Return (X, Y) of the center of cell containing provided text 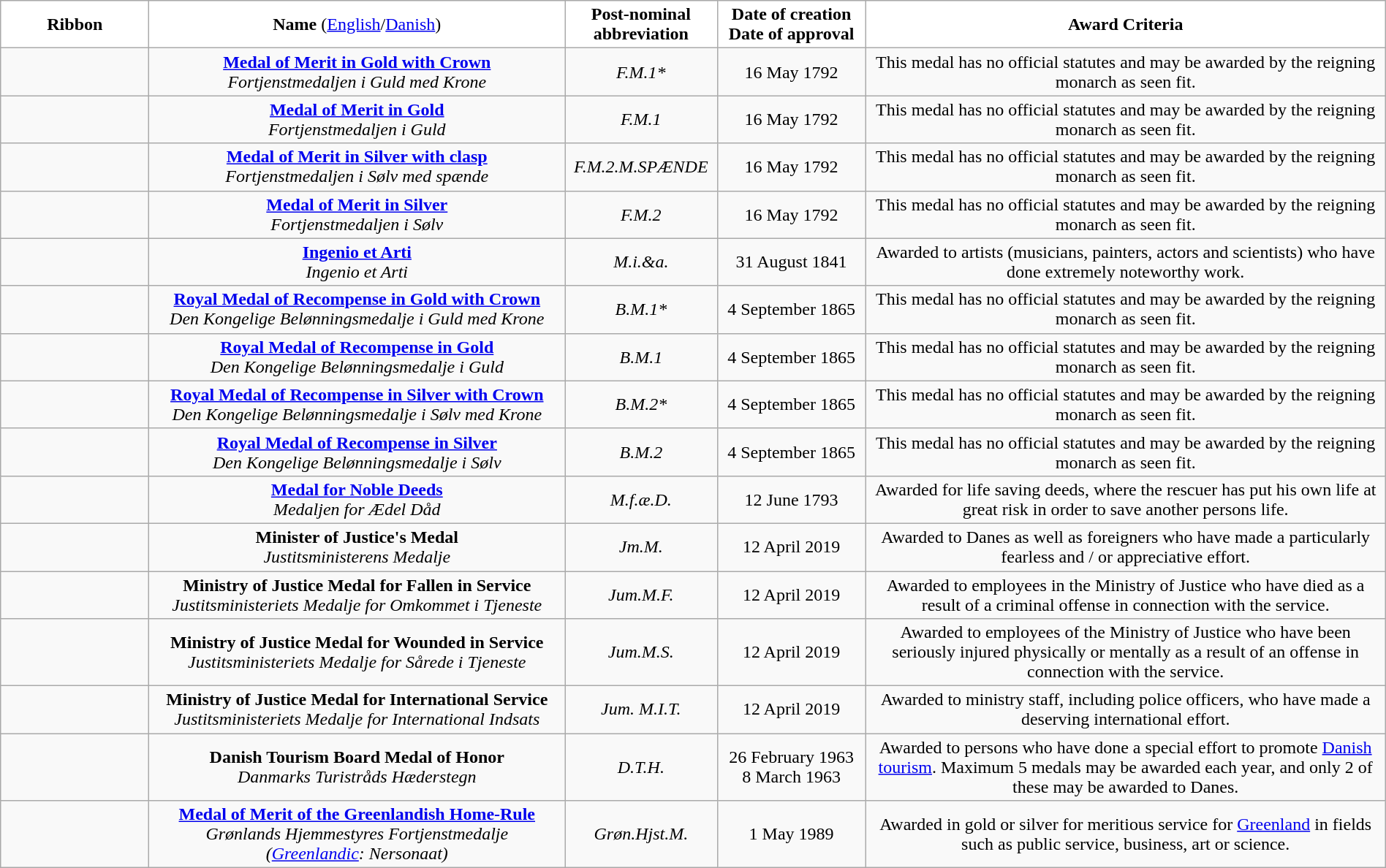
Medal of Merit in GoldFortjenstmedaljen i Guld (357, 120)
Ribbon (75, 25)
B.M.2* (641, 405)
Royal Medal of Recompense in GoldDen Kongelige Belønningsmedalje i Guld (357, 357)
Royal Medal of Recompense in SilverDen Kongelige Belønningsmedalje i Sølv (357, 452)
Awarded in gold or silver for meritious service for Greenland in fields such as public service, business, art or science. (1126, 834)
12 June 1793 (791, 500)
Medal of Merit in Silver with claspFortjenstmedaljen i Sølv med spænde (357, 167)
Medal of Merit in SilverFortjenstmedaljen i Sølv (357, 215)
Ministry of Justice Medal for Fallen in ServiceJustitsministeriets Medalje for Omkommet i Tjeneste (357, 595)
Awarded for life saving deeds, where the rescuer has put his own life at great risk in order to save another persons life. (1126, 500)
26 February 19638 March 1963 (791, 767)
Award Criteria (1126, 25)
B.M.1* (641, 310)
1 May 1989 (791, 834)
F.M.2 (641, 215)
F.M.2.M.SPÆNDE (641, 167)
Ingenio et ArtiIngenio et Arti (357, 262)
Name (English/Danish) (357, 25)
Medal of Merit in Gold with CrownFortjenstmedaljen i Guld med Krone (357, 72)
Jum.M.F. (641, 595)
Minister of Justice's MedalJustitsministerens Medalje (357, 547)
Medal for Noble DeedsMedaljen for Ædel Dåd (357, 500)
Royal Medal of Recompense in Silver with CrownDen Kongelige Belønningsmedalje i Sølv med Krone (357, 405)
Post-nominal abbreviation (641, 25)
Ministry of Justice Medal for Wounded in ServiceJustitsministeriets Medalje for Sårede i Tjeneste (357, 652)
Medal of Merit of the Greenlandish Home-RuleGrønlands Hjemmestyres Fortjenstmedalje(Greenlandic: Nersonaat) (357, 834)
Danish Tourism Board Medal of HonorDanmarks Turistråds Hæderstegn (357, 767)
Royal Medal of Recompense in Gold with CrownDen Kongelige Belønningsmedalje i Guld med Krone (357, 310)
Awarded to Danes as well as foreigners who have made a particularly fearless and / or appreciative effort. (1126, 547)
Jm.M. (641, 547)
D.T.H. (641, 767)
B.M.2 (641, 452)
31 August 1841 (791, 262)
M.i.&a. (641, 262)
B.M.1 (641, 357)
Grøn.Hjst.M. (641, 834)
F.M.1* (641, 72)
Awarded to employees in the Ministry of Justice who have died as a result of a criminal offense in connection with the service. (1126, 595)
M.f.æ.D. (641, 500)
Date of creationDate of approval (791, 25)
Jum.M.S. (641, 652)
Jum. M.I.T. (641, 710)
Awarded to ministry staff, including police officers, who have made a deserving international effort. (1126, 710)
Awarded to artists (musicians, painters, actors and scientists) who have done extremely noteworthy work. (1126, 262)
F.M.1 (641, 120)
Ministry of Justice Medal for International ServiceJustitsministeriets Medalje for International Indsats (357, 710)
